Output the [X, Y] coordinate of the center of the cell containing the given text.  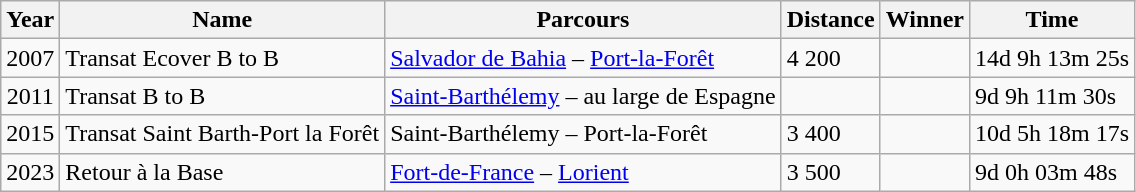
Transat B to B [222, 96]
2011 [30, 96]
14d 9h 13m 25s [1052, 58]
Salvador de Bahia – Port-la-Forêt [583, 58]
Name [222, 20]
4 200 [830, 58]
9d 9h 11m 30s [1052, 96]
3 500 [830, 172]
Saint-Barthélemy – Port-la-Forêt [583, 134]
Transat Ecover B to B [222, 58]
10d 5h 18m 17s [1052, 134]
2007 [30, 58]
3 400 [830, 134]
Time [1052, 20]
Saint-Barthélemy – au large de Espagne [583, 96]
Year [30, 20]
Retour à la Base [222, 172]
9d 0h 03m 48s [1052, 172]
Winner [924, 20]
2023 [30, 172]
Distance [830, 20]
2015 [30, 134]
Transat Saint Barth-Port la Forêt [222, 134]
Fort-de-France – Lorient [583, 172]
Parcours [583, 20]
